Provide the (X, Y) coordinate of the cell's center where the given text is located.  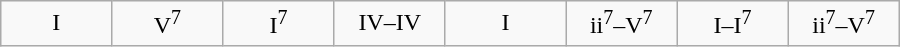
V7 (168, 24)
I–I7 (732, 24)
IV–IV (390, 24)
I7 (278, 24)
